Return [X, Y] of the center of cell containing provided text 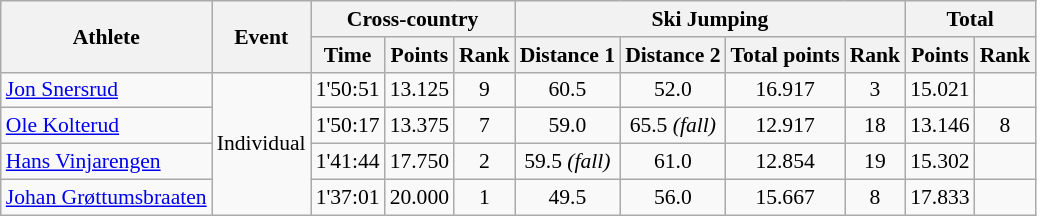
1'50:17 [348, 126]
18 [876, 126]
Ski Jumping [710, 19]
15.667 [786, 197]
Event [262, 36]
15.302 [940, 162]
60.5 [568, 90]
9 [484, 90]
1'37:01 [348, 197]
12.917 [786, 126]
7 [484, 126]
20.000 [420, 197]
59.5 (fall) [568, 162]
1'50:51 [348, 90]
Ole Kolterud [106, 126]
59.0 [568, 126]
65.5 (fall) [672, 126]
49.5 [568, 197]
Distance 2 [672, 55]
17.833 [940, 197]
19 [876, 162]
Johan Grøttumsbraaten [106, 197]
17.750 [420, 162]
56.0 [672, 197]
3 [876, 90]
12.854 [786, 162]
Total [970, 19]
13.125 [420, 90]
13.375 [420, 126]
52.0 [672, 90]
1 [484, 197]
Total points [786, 55]
61.0 [672, 162]
1'41:44 [348, 162]
Time [348, 55]
Cross-country [413, 19]
15.021 [940, 90]
16.917 [786, 90]
13.146 [940, 126]
Hans Vinjarengen [106, 162]
Distance 1 [568, 55]
2 [484, 162]
Athlete [106, 36]
Individual [262, 143]
Jon Snersrud [106, 90]
